Pinpoint the cell where the given text exists, returning its [X, Y] midpoint coordinate. 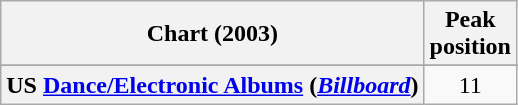
US Dance/Electronic Albums (Billboard) [212, 85]
11 [470, 85]
Chart (2003) [212, 34]
Peak position [470, 34]
